For the text-containing cell, return its midpoint in (X, Y) coordinate format. 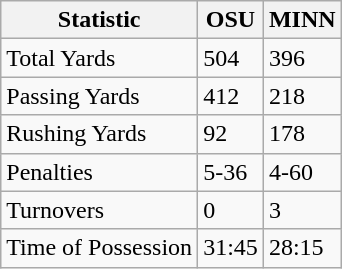
92 (231, 134)
OSU (231, 20)
504 (231, 58)
MINN (302, 20)
218 (302, 96)
0 (231, 210)
412 (231, 96)
Turnovers (100, 210)
Rushing Yards (100, 134)
178 (302, 134)
Total Yards (100, 58)
Penalties (100, 172)
Passing Yards (100, 96)
396 (302, 58)
Time of Possession (100, 248)
5-36 (231, 172)
3 (302, 210)
4-60 (302, 172)
Statistic (100, 20)
31:45 (231, 248)
28:15 (302, 248)
